Determine the (X, Y) coordinate at the center of the cell enclosing the given text.  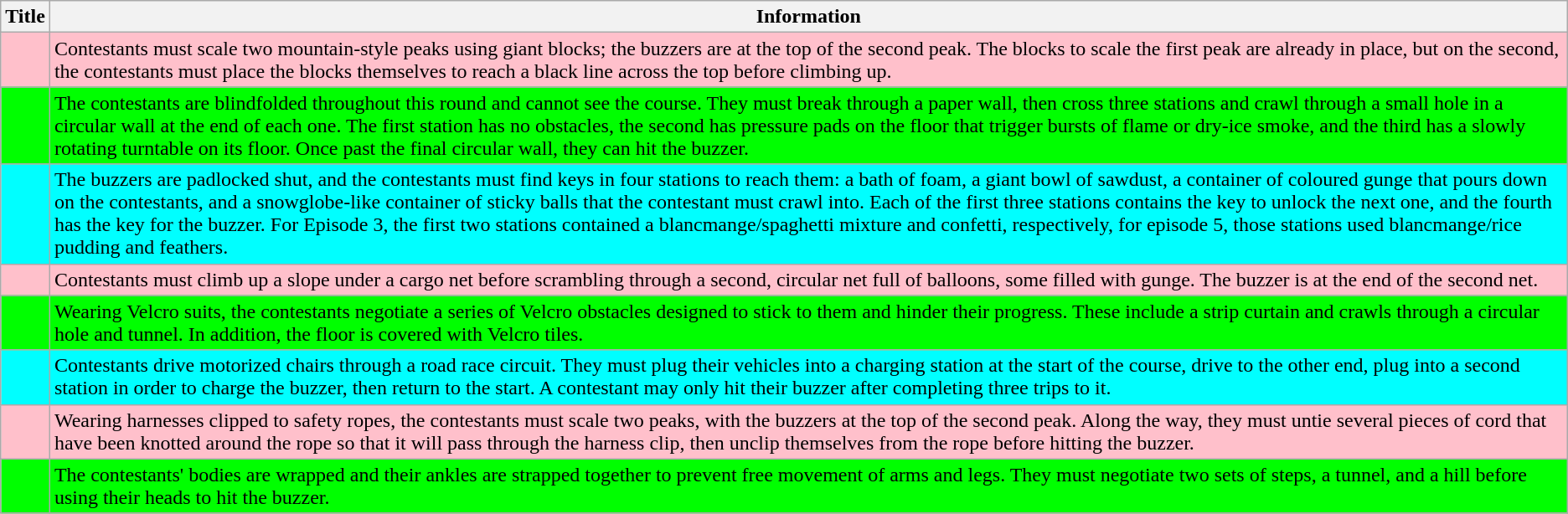
Information (808, 17)
Title (25, 17)
